For the text-containing cell, return its midpoint in (X, Y) coordinate format. 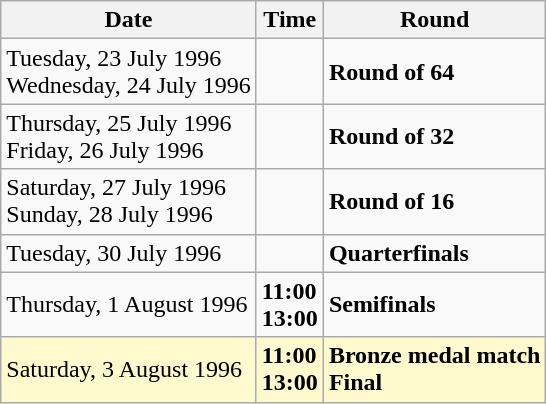
Saturday, 27 July 1996Sunday, 28 July 1996 (129, 202)
Round of 64 (434, 72)
Semifinals (434, 304)
Time (290, 20)
Tuesday, 30 July 1996 (129, 253)
Bronze medal matchFinal (434, 370)
Thursday, 1 August 1996 (129, 304)
Tuesday, 23 July 1996Wednesday, 24 July 1996 (129, 72)
Saturday, 3 August 1996 (129, 370)
Round (434, 20)
Date (129, 20)
Thursday, 25 July 1996Friday, 26 July 1996 (129, 136)
Quarterfinals (434, 253)
Round of 16 (434, 202)
Round of 32 (434, 136)
